For the text-containing cell, return its midpoint in [X, Y] coordinate format. 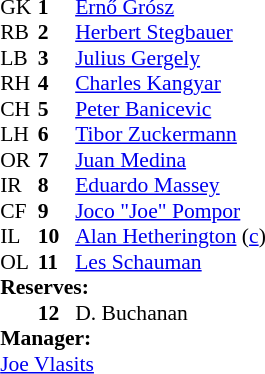
3 [57, 58]
9 [57, 211]
IR [19, 185]
CF [19, 211]
LB [19, 58]
6 [57, 135]
OL [19, 262]
LH [19, 135]
7 [57, 160]
11 [57, 262]
8 [57, 185]
12 [57, 313]
10 [57, 237]
4 [57, 83]
RH [19, 83]
CH [19, 109]
5 [57, 109]
2 [57, 33]
RB [19, 33]
IL [19, 237]
OR [19, 160]
